Pinpoint the cell where the given text exists, returning its [X, Y] midpoint coordinate. 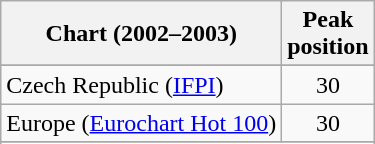
Europe (Eurochart Hot 100) [142, 123]
Czech Republic (IFPI) [142, 85]
Peakposition [328, 34]
Chart (2002–2003) [142, 34]
